Search for the cell housing the specified text and yield its (x, y) center coordinate. 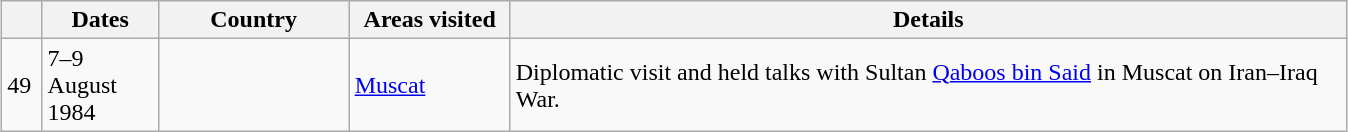
49 (22, 85)
Diplomatic visit and held talks with Sultan Qaboos bin Said in Muscat on Iran–Iraq War. (928, 85)
7–9 August 1984 (100, 85)
Details (928, 20)
Areas visited (430, 20)
Dates (100, 20)
Muscat (430, 85)
Country (254, 20)
